Pinpoint the cell where the given text exists, returning its [x, y] midpoint coordinate. 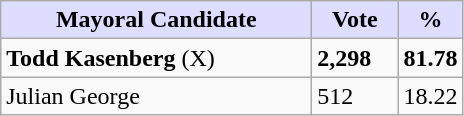
Todd Kasenberg (X) [156, 58]
81.78 [430, 58]
Vote [355, 20]
% [430, 20]
512 [355, 96]
18.22 [430, 96]
Julian George [156, 96]
2,298 [355, 58]
Mayoral Candidate [156, 20]
